For the text-containing cell, return its midpoint in (X, Y) coordinate format. 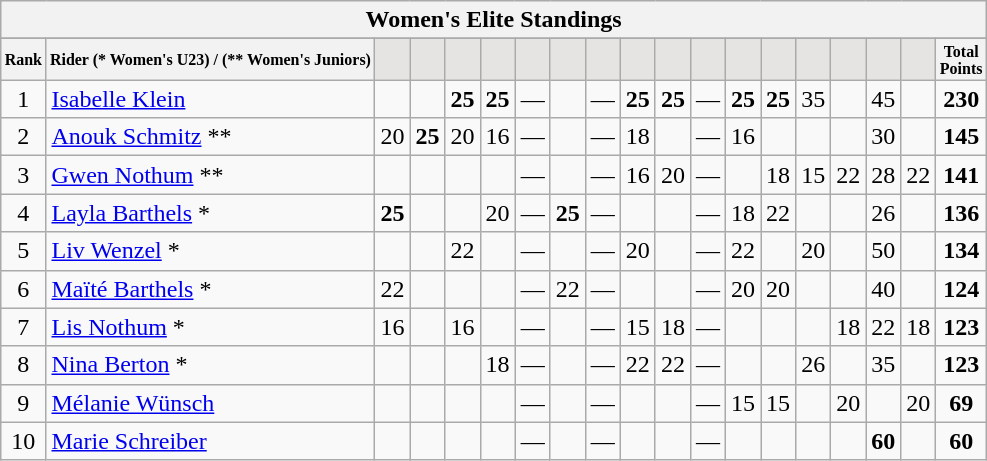
Layla Barthels * (210, 213)
TotalPoints (962, 60)
Anouk Schmitz ** (210, 137)
3 (24, 175)
Mélanie Wünsch (210, 403)
9 (24, 403)
40 (884, 289)
145 (962, 137)
6 (24, 289)
8 (24, 365)
45 (884, 99)
30 (884, 137)
Isabelle Klein (210, 99)
7 (24, 327)
Lis Nothum * (210, 327)
4 (24, 213)
28 (884, 175)
Nina Berton * (210, 365)
1 (24, 99)
5 (24, 251)
124 (962, 289)
10 (24, 441)
Gwen Nothum ** (210, 175)
2 (24, 137)
50 (884, 251)
134 (962, 251)
Marie Schreiber (210, 441)
141 (962, 175)
69 (962, 403)
Rank (24, 60)
Maïté Barthels * (210, 289)
230 (962, 99)
Women's Elite Standings (494, 20)
Liv Wenzel * (210, 251)
136 (962, 213)
Rider (* Women's U23) / (** Women's Juniors) (210, 60)
